From the cell containing the given text, extract its center point as [X, Y] coordinate. 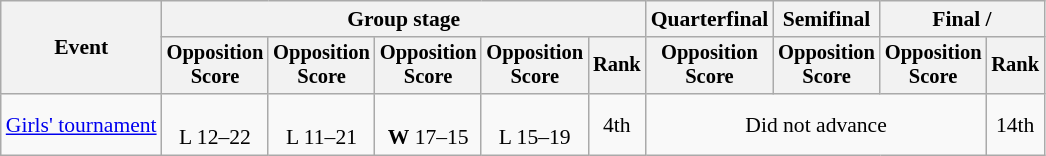
Final / [962, 19]
Semifinal [826, 19]
L 15–19 [534, 124]
W 17–15 [428, 124]
14th [1015, 124]
Group stage [404, 19]
Did not advance [816, 124]
Quarterfinal [710, 19]
L 11–21 [322, 124]
Girls' tournament [82, 124]
Event [82, 48]
4th [617, 124]
L 12–22 [216, 124]
